Identify which cell holds the provided text, then report its (X, Y) central coordinate. 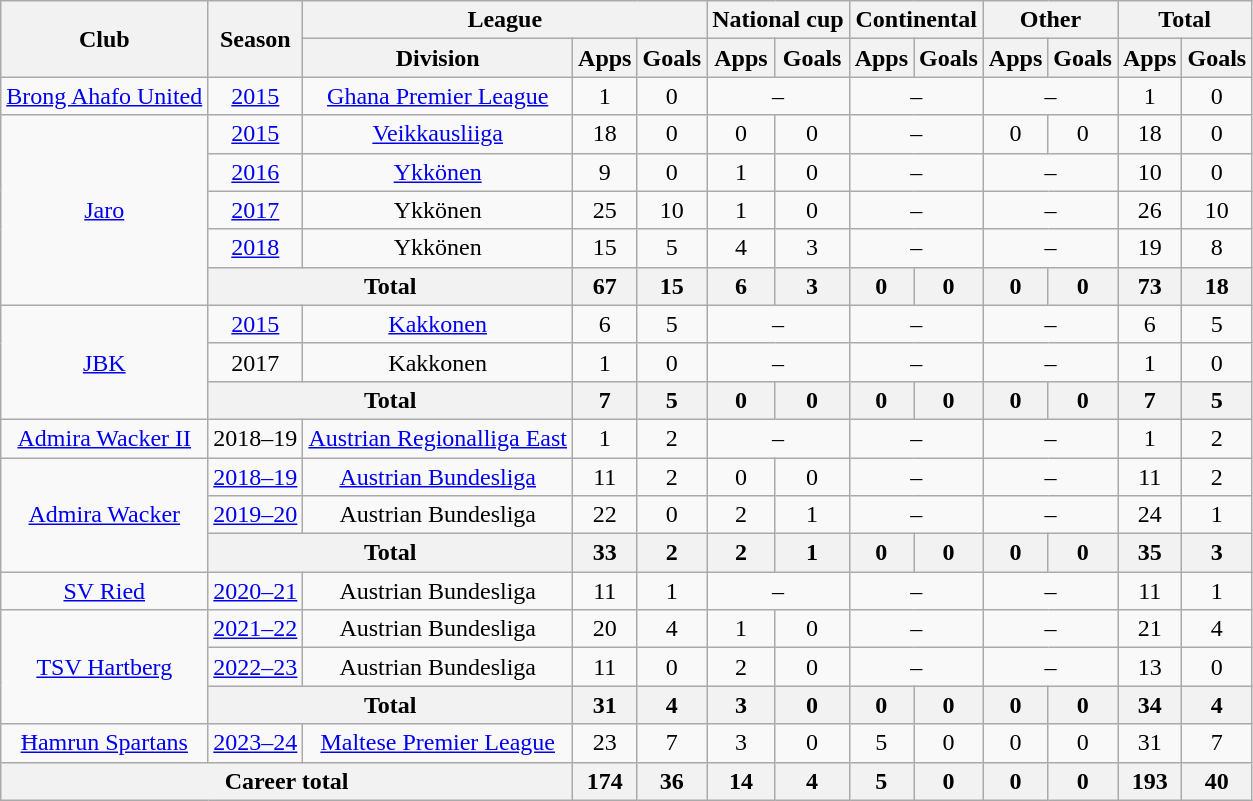
2018 (256, 248)
National cup (778, 20)
2023–24 (256, 743)
League (505, 20)
Ħamrun Spartans (104, 743)
Continental (916, 20)
Division (438, 58)
Admira Wacker (104, 515)
Austrian Regionalliga East (438, 438)
2022–23 (256, 667)
14 (741, 781)
26 (1150, 210)
Maltese Premier League (438, 743)
Season (256, 39)
2016 (256, 172)
73 (1150, 286)
20 (605, 629)
2021–22 (256, 629)
174 (605, 781)
33 (605, 553)
13 (1150, 667)
19 (1150, 248)
Veikkausliiga (438, 134)
193 (1150, 781)
2020–21 (256, 591)
Other (1050, 20)
9 (605, 172)
Career total (287, 781)
Brong Ahafo United (104, 96)
34 (1150, 705)
23 (605, 743)
24 (1150, 515)
36 (672, 781)
Admira Wacker II (104, 438)
22 (605, 515)
Club (104, 39)
40 (1217, 781)
SV Ried (104, 591)
21 (1150, 629)
25 (605, 210)
TSV Hartberg (104, 667)
2019–20 (256, 515)
Ghana Premier League (438, 96)
Jaro (104, 210)
JBK (104, 362)
8 (1217, 248)
35 (1150, 553)
67 (605, 286)
